Return [x, y] of the center of cell containing provided text 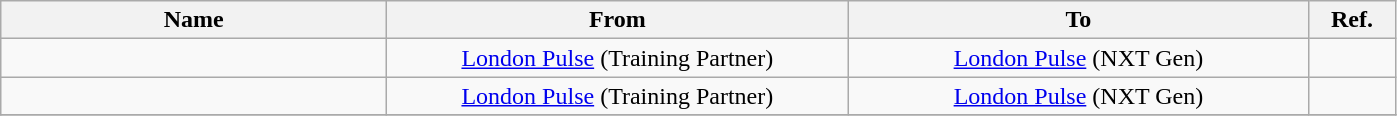
To [1078, 20]
Ref. [1352, 20]
Name [194, 20]
From [618, 20]
